For the text-containing cell, return its midpoint in [x, y] coordinate format. 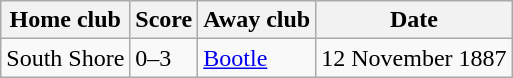
Away club [257, 20]
Home club [66, 20]
0–3 [164, 58]
12 November 1887 [414, 58]
Bootle [257, 58]
Score [164, 20]
Date [414, 20]
South Shore [66, 58]
